Provide the (x, y) coordinate of the cell's center where the given text is located.  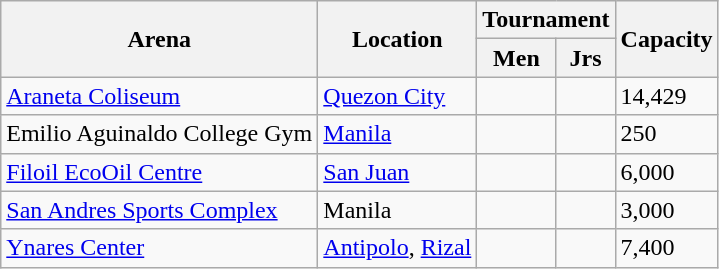
6,000 (666, 172)
Men (516, 58)
San Andres Sports Complex (160, 210)
Location (398, 39)
3,000 (666, 210)
Jrs (586, 58)
250 (666, 134)
Filoil EcoOil Centre (160, 172)
Ynares Center (160, 248)
14,429 (666, 96)
Tournament (546, 20)
Antipolo, Rizal (398, 248)
Quezon City (398, 96)
Capacity (666, 39)
7,400 (666, 248)
Araneta Coliseum (160, 96)
Arena (160, 39)
Emilio Aguinaldo College Gym (160, 134)
San Juan (398, 172)
